From the cell containing the given text, extract its center point as [x, y] coordinate. 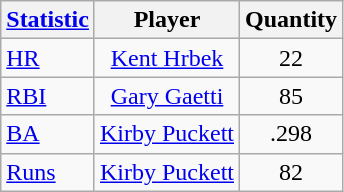
22 [292, 58]
85 [292, 96]
82 [292, 172]
Player [166, 20]
BA [48, 134]
Kent Hrbek [166, 58]
HR [48, 58]
Runs [48, 172]
Gary Gaetti [166, 96]
.298 [292, 134]
Statistic [48, 20]
RBI [48, 96]
Quantity [292, 20]
